Find where the given text appears and provide that cell's center as [x, y] coordinate. 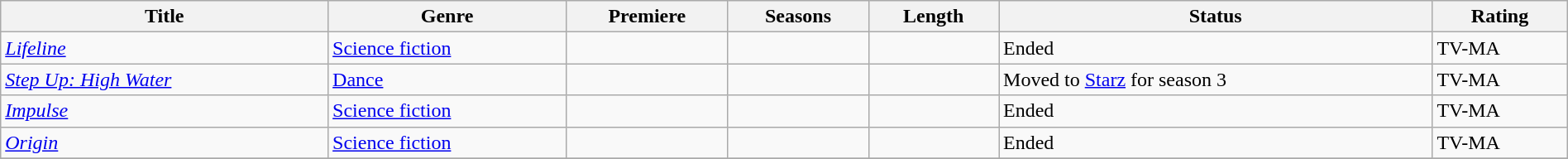
Title [165, 17]
Length [934, 17]
Dance [447, 79]
Status [1216, 17]
Lifeline [165, 48]
Genre [447, 17]
Origin [165, 142]
Seasons [798, 17]
Impulse [165, 111]
Rating [1500, 17]
Premiere [648, 17]
Moved to Starz for season 3 [1216, 79]
Step Up: High Water [165, 79]
